Search for the cell housing the specified text and yield its [X, Y] center coordinate. 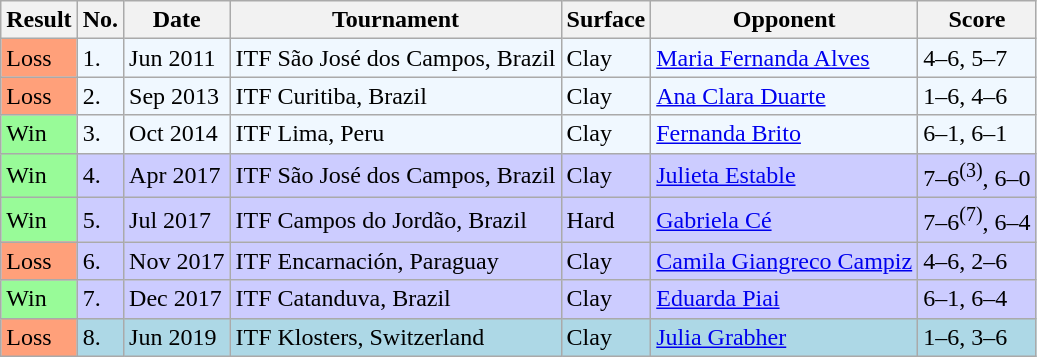
Apr 2017 [177, 176]
ITF Lima, Peru [396, 134]
7–6(7), 6–4 [977, 220]
1. [100, 58]
1–6, 4–6 [977, 96]
Oct 2014 [177, 134]
ITF Encarnación, Paraguay [396, 261]
1–6, 3–6 [977, 337]
Score [977, 20]
Nov 2017 [177, 261]
ITF Campos do Jordão, Brazil [396, 220]
4. [100, 176]
Maria Fernanda Alves [784, 58]
6–1, 6–4 [977, 299]
Eduarda Piai [784, 299]
Hard [606, 220]
ITF Curitiba, Brazil [396, 96]
Surface [606, 20]
ITF Catanduva, Brazil [396, 299]
2. [100, 96]
Jun 2019 [177, 337]
Julieta Estable [784, 176]
No. [100, 20]
Dec 2017 [177, 299]
8. [100, 337]
Fernanda Brito [784, 134]
6. [100, 261]
6–1, 6–1 [977, 134]
Result [39, 20]
ITF Klosters, Switzerland [396, 337]
Date [177, 20]
4–6, 5–7 [977, 58]
Gabriela Cé [784, 220]
Jul 2017 [177, 220]
7–6(3), 6–0 [977, 176]
Tournament [396, 20]
7. [100, 299]
Camila Giangreco Campiz [784, 261]
3. [100, 134]
Ana Clara Duarte [784, 96]
Jun 2011 [177, 58]
Julia Grabher [784, 337]
Sep 2013 [177, 96]
4–6, 2–6 [977, 261]
5. [100, 220]
Opponent [784, 20]
